Determine the [X, Y] coordinate at the center of the cell enclosing the given text.  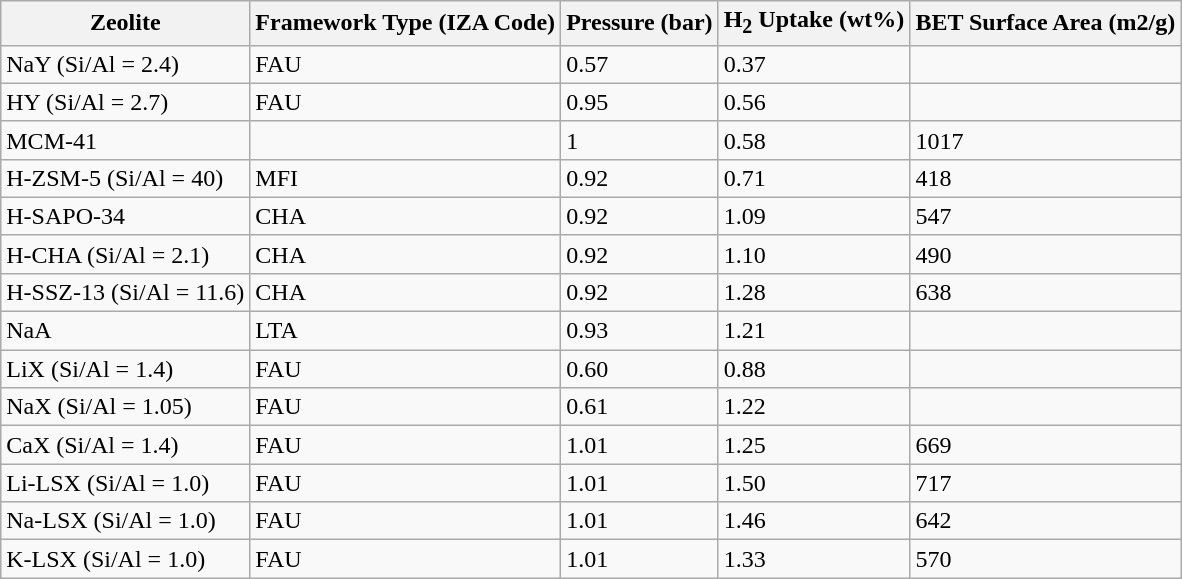
1.10 [814, 254]
H-SSZ-13 (Si/Al = 11.6) [126, 292]
1.50 [814, 483]
0.95 [640, 102]
1.25 [814, 445]
638 [1046, 292]
H-ZSM-5 (Si/Al = 40) [126, 178]
1.22 [814, 407]
H-CHA (Si/Al = 2.1) [126, 254]
Zeolite [126, 23]
LTA [406, 331]
418 [1046, 178]
1.33 [814, 559]
Li-LSX (Si/Al = 1.0) [126, 483]
547 [1046, 216]
K-LSX (Si/Al = 1.0) [126, 559]
LiX (Si/Al = 1.4) [126, 369]
MFI [406, 178]
642 [1046, 521]
0.71 [814, 178]
NaX (Si/Al = 1.05) [126, 407]
BET Surface Area (m2/g) [1046, 23]
MCM-41 [126, 140]
570 [1046, 559]
HY (Si/Al = 2.7) [126, 102]
669 [1046, 445]
H2 Uptake (wt%) [814, 23]
Framework Type (IZA Code) [406, 23]
0.60 [640, 369]
1.28 [814, 292]
0.93 [640, 331]
717 [1046, 483]
1017 [1046, 140]
1.09 [814, 216]
Pressure (bar) [640, 23]
1.21 [814, 331]
0.58 [814, 140]
0.56 [814, 102]
1.46 [814, 521]
0.61 [640, 407]
H-SAPO-34 [126, 216]
Na-LSX (Si/Al = 1.0) [126, 521]
0.88 [814, 369]
CaX (Si/Al = 1.4) [126, 445]
NaY (Si/Al = 2.4) [126, 64]
490 [1046, 254]
1 [640, 140]
0.57 [640, 64]
NaA [126, 331]
0.37 [814, 64]
